Extract the [X, Y] coordinate from the center of the cell holding the provided text.  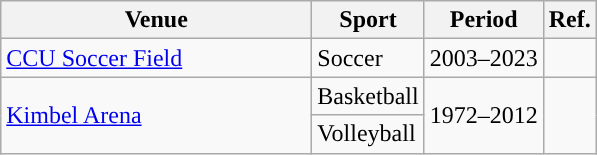
2003–2023 [484, 58]
Basketball [368, 96]
Volleyball [368, 134]
Period [484, 20]
Sport [368, 20]
1972–2012 [484, 115]
Ref. [570, 20]
Venue [156, 20]
Kimbel Arena [156, 115]
CCU Soccer Field [156, 58]
Soccer [368, 58]
